Return the [x, y] coordinate for the center point of the cell that contains the specified text.  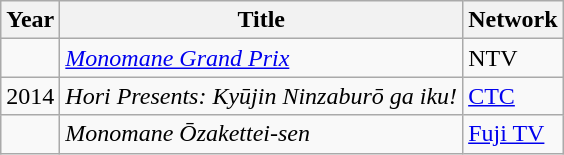
Hori Presents: Kyūjin Ninzaburō ga iku! [262, 96]
Monomane Grand Prix [262, 58]
2014 [30, 96]
Year [30, 20]
Network [513, 20]
Monomane Ōzakettei-sen [262, 134]
Title [262, 20]
NTV [513, 58]
CTC [513, 96]
Fuji TV [513, 134]
